Output the [x, y] coordinate of the center of the cell containing the given text.  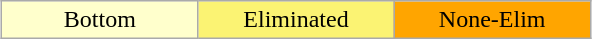
Bottom [100, 20]
Eliminated [296, 20]
None-Elim [492, 20]
